Output the [X, Y] coordinate of the center of the cell containing the given text.  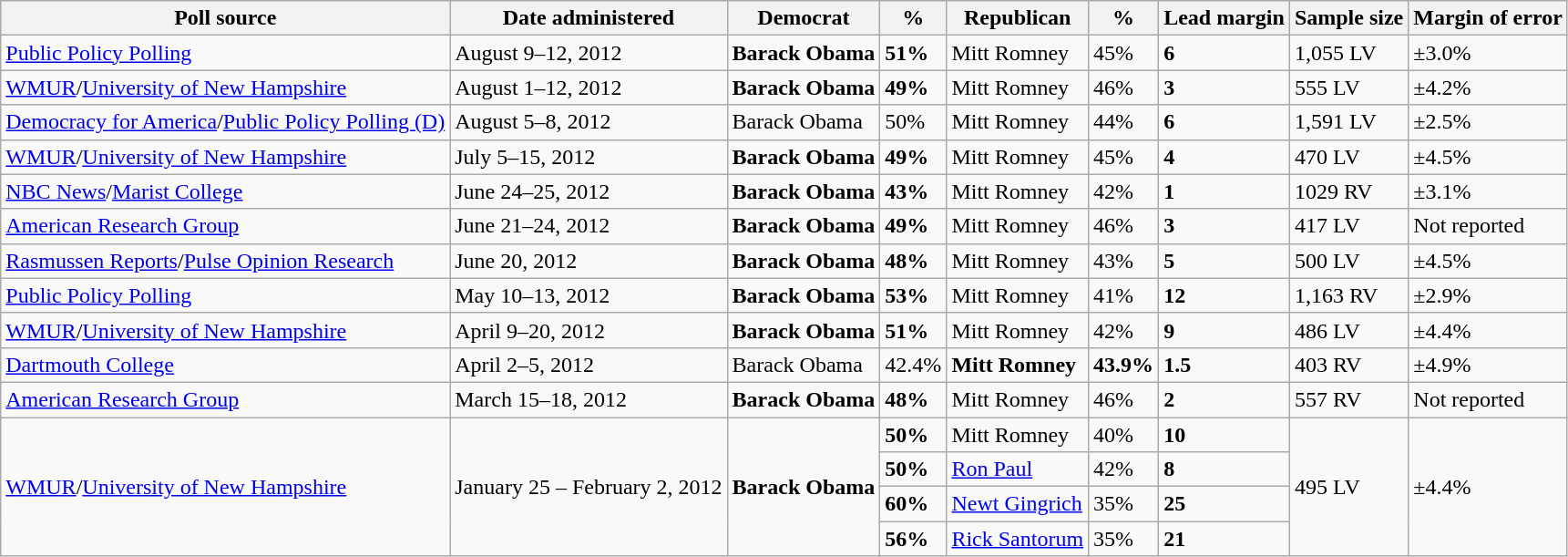
May 10–13, 2012 [589, 295]
12 [1225, 295]
June 21–24, 2012 [589, 226]
Margin of error [1489, 18]
4 [1225, 157]
Lead margin [1225, 18]
±4.9% [1489, 365]
56% [913, 539]
Republican [1018, 18]
1,163 RV [1348, 295]
470 LV [1348, 157]
21 [1225, 539]
±3.0% [1489, 53]
March 15–18, 2012 [589, 399]
Poll source [226, 18]
±2.5% [1489, 122]
495 LV [1348, 487]
Date administered [589, 18]
500 LV [1348, 261]
Ron Paul [1018, 469]
April 2–5, 2012 [589, 365]
±3.1% [1489, 191]
1.5 [1225, 365]
1029 RV [1348, 191]
January 25 – February 2, 2012 [589, 487]
40% [1124, 435]
44% [1124, 122]
557 RV [1348, 399]
Sample size [1348, 18]
April 9–20, 2012 [589, 330]
9 [1225, 330]
June 20, 2012 [589, 261]
555 LV [1348, 88]
Dartmouth College [226, 365]
Democrat [804, 18]
53% [913, 295]
403 RV [1348, 365]
486 LV [1348, 330]
August 9–12, 2012 [589, 53]
NBC News/Marist College [226, 191]
5 [1225, 261]
July 5–15, 2012 [589, 157]
417 LV [1348, 226]
25 [1225, 504]
1 [1225, 191]
June 24–25, 2012 [589, 191]
Rasmussen Reports/Pulse Opinion Research [226, 261]
43.9% [1124, 365]
42.4% [913, 365]
10 [1225, 435]
Democracy for America/Public Policy Polling (D) [226, 122]
±4.2% [1489, 88]
8 [1225, 469]
August 1–12, 2012 [589, 88]
Rick Santorum [1018, 539]
60% [913, 504]
1,591 LV [1348, 122]
August 5–8, 2012 [589, 122]
1,055 LV [1348, 53]
Newt Gingrich [1018, 504]
41% [1124, 295]
2 [1225, 399]
±2.9% [1489, 295]
